Detect which cell encompasses the target text, then output its (x, y) center coordinate. 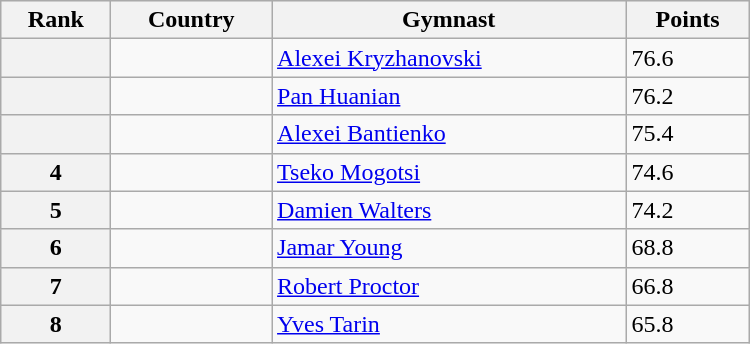
Alexei Bantienko (449, 134)
5 (56, 210)
8 (56, 324)
6 (56, 248)
Tseko Mogotsi (449, 172)
75.4 (688, 134)
Points (688, 20)
76.2 (688, 96)
65.8 (688, 324)
Pan Huanian (449, 96)
74.6 (688, 172)
Yves Tarin (449, 324)
Gymnast (449, 20)
76.6 (688, 58)
7 (56, 286)
Jamar Young (449, 248)
68.8 (688, 248)
Rank (56, 20)
Robert Proctor (449, 286)
Alexei Kryzhanovski (449, 58)
Country (192, 20)
4 (56, 172)
Damien Walters (449, 210)
66.8 (688, 286)
74.2 (688, 210)
